Determine the (x, y) coordinate at the center of the cell enclosing the given text.  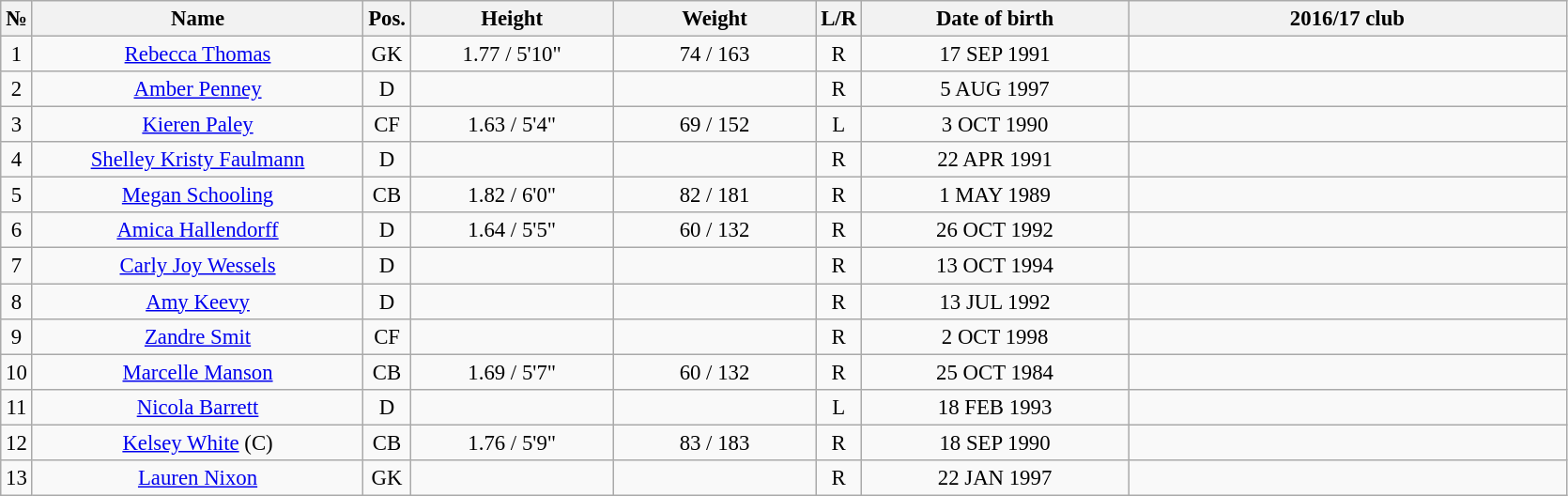
1.76 / 5'9" (512, 442)
Name (197, 19)
Carly Joy Wessels (197, 266)
12 (17, 442)
13 OCT 1994 (994, 266)
Date of birth (994, 19)
Height (512, 19)
2 OCT 1998 (994, 336)
5 AUG 1997 (994, 89)
Lauren Nixon (197, 478)
1.64 / 5'5" (512, 230)
10 (17, 372)
17 SEP 1991 (994, 54)
1.77 / 5'10" (512, 54)
82 / 181 (715, 195)
Rebecca Thomas (197, 54)
83 / 183 (715, 442)
5 (17, 195)
Kieren Paley (197, 125)
4 (17, 160)
13 (17, 478)
Marcelle Manson (197, 372)
Amica Hallendorff (197, 230)
18 FEB 1993 (994, 407)
13 JUL 1992 (994, 302)
9 (17, 336)
26 OCT 1992 (994, 230)
2016/17 club (1348, 19)
2 (17, 89)
22 APR 1991 (994, 160)
Amber Penney (197, 89)
18 SEP 1990 (994, 442)
8 (17, 302)
1.69 / 5'7" (512, 372)
Amy Keevy (197, 302)
Nicola Barrett (197, 407)
Pos. (387, 19)
1.82 / 6'0" (512, 195)
3 OCT 1990 (994, 125)
Zandre Smit (197, 336)
1.63 / 5'4" (512, 125)
Kelsey White (C) (197, 442)
№ (17, 19)
7 (17, 266)
1 (17, 54)
74 / 163 (715, 54)
22 JAN 1997 (994, 478)
11 (17, 407)
Shelley Kristy Faulmann (197, 160)
Megan Schooling (197, 195)
L/R (839, 19)
3 (17, 125)
Weight (715, 19)
1 MAY 1989 (994, 195)
69 / 152 (715, 125)
6 (17, 230)
25 OCT 1984 (994, 372)
